Identify which cell holds the provided text, then report its (X, Y) central coordinate. 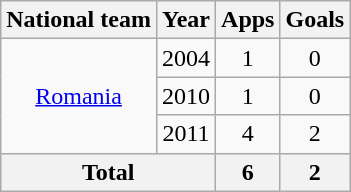
Goals (315, 20)
Year (186, 20)
Romania (79, 96)
Apps (248, 20)
2004 (186, 58)
2010 (186, 96)
2011 (186, 134)
6 (248, 172)
Total (108, 172)
National team (79, 20)
4 (248, 134)
